Capture the cell that displays the provided text and extract its (x, y) central coordinate. 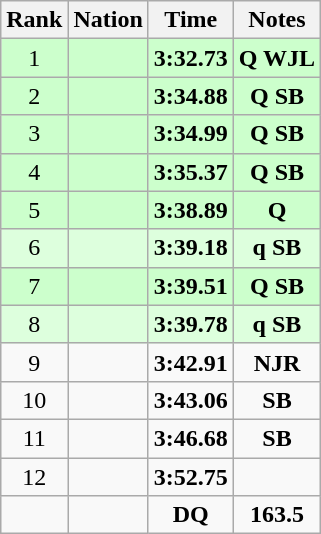
3:34.88 (190, 96)
3:43.06 (190, 400)
Nation (108, 20)
3:35.37 (190, 172)
3:42.91 (190, 362)
3:39.51 (190, 286)
3:52.75 (190, 477)
3 (34, 134)
11 (34, 438)
3:34.99 (190, 134)
5 (34, 210)
Rank (34, 20)
3:32.73 (190, 58)
7 (34, 286)
3:46.68 (190, 438)
3:38.89 (190, 210)
4 (34, 172)
Q (276, 210)
10 (34, 400)
Q WJL (276, 58)
6 (34, 248)
163.5 (276, 515)
1 (34, 58)
Notes (276, 20)
8 (34, 324)
DQ (190, 515)
Time (190, 20)
3:39.78 (190, 324)
3:39.18 (190, 248)
NJR (276, 362)
9 (34, 362)
2 (34, 96)
12 (34, 477)
